Find where the given text appears and provide that cell's center as [X, Y] coordinate. 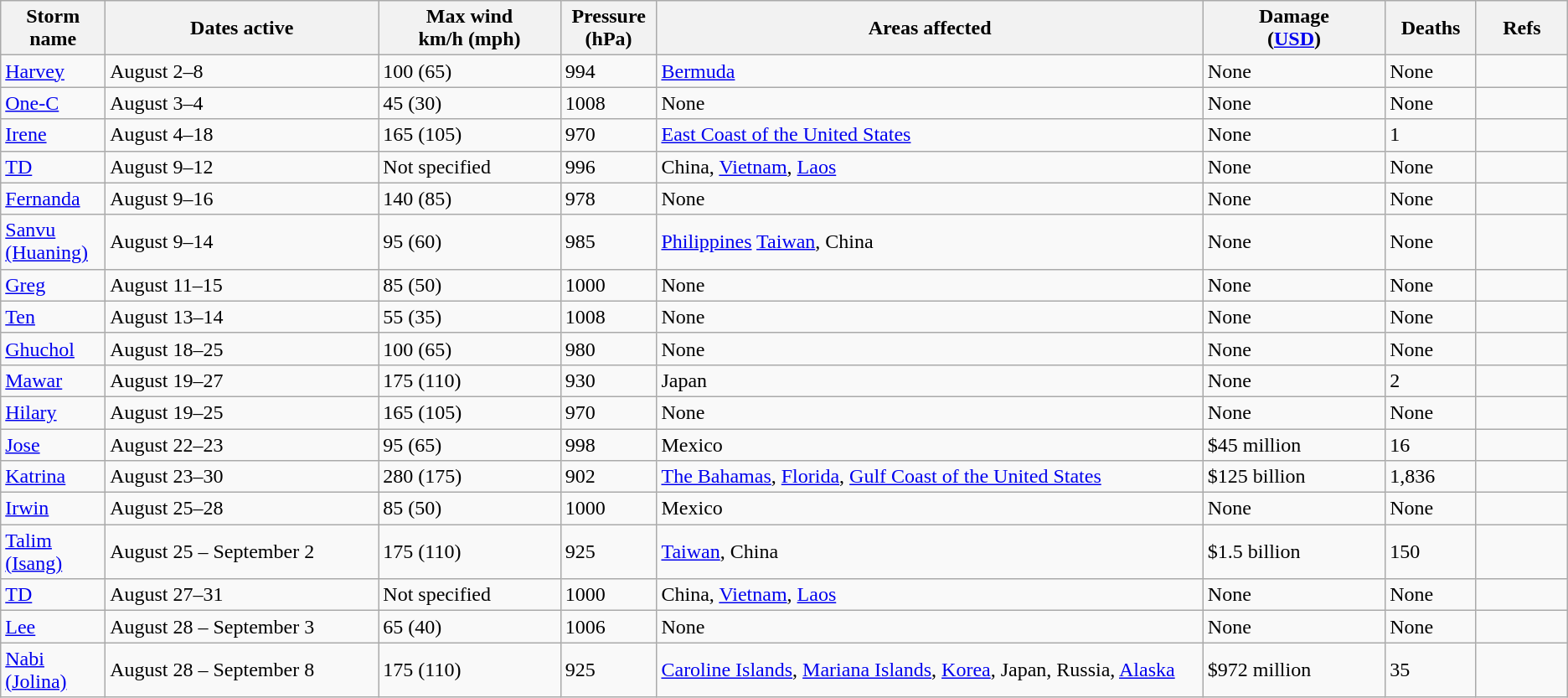
$1.5 billion [1293, 551]
Philippines Taiwan, China [930, 241]
August 3–4 [242, 103]
August 19–25 [242, 412]
998 [608, 445]
Hilary [54, 412]
2 [1431, 380]
August 27–31 [242, 595]
45 (30) [469, 103]
August 28 – September 3 [242, 627]
Greg [54, 285]
East Coast of the United States [930, 135]
Jose [54, 445]
Areas affected [930, 28]
95 (60) [469, 241]
August 4–18 [242, 135]
Deaths [1431, 28]
Katrina [54, 477]
August 19–27 [242, 380]
$125 billion [1293, 477]
Nabi (Jolina) [54, 670]
Fernanda [54, 199]
65 (40) [469, 627]
August 13–14 [242, 317]
August 23–30 [242, 477]
$45 million [1293, 445]
Irene [54, 135]
Taiwan, China [930, 551]
Japan [930, 380]
150 [1431, 551]
996 [608, 167]
August 18–25 [242, 349]
Damage(USD) [1293, 28]
Mawar [54, 380]
95 (65) [469, 445]
985 [608, 241]
1006 [608, 627]
140 (85) [469, 199]
Ghuchol [54, 349]
Sanvu (Huaning) [54, 241]
$972 million [1293, 670]
The Bahamas, Florida, Gulf Coast of the United States [930, 477]
Lee [54, 627]
Pressure(hPa) [608, 28]
August 22–23 [242, 445]
One-C [54, 103]
16 [1431, 445]
August 25–28 [242, 509]
Harvey [54, 71]
902 [608, 477]
Talim (Isang) [54, 551]
994 [608, 71]
August 25 – September 2 [242, 551]
280 (175) [469, 477]
Irwin [54, 509]
August 2–8 [242, 71]
980 [608, 349]
Dates active [242, 28]
Max windkm/h (mph) [469, 28]
August 28 – September 8 [242, 670]
August 9–16 [242, 199]
August 9–12 [242, 167]
Storm name [54, 28]
August 11–15 [242, 285]
Ten [54, 317]
Refs [1521, 28]
1 [1431, 135]
978 [608, 199]
Caroline Islands, Mariana Islands, Korea, Japan, Russia, Alaska [930, 670]
930 [608, 380]
Bermuda [930, 71]
1,836 [1431, 477]
August 9–14 [242, 241]
35 [1431, 670]
55 (35) [469, 317]
